Find where the given text appears and provide that cell's center as [X, Y] coordinate. 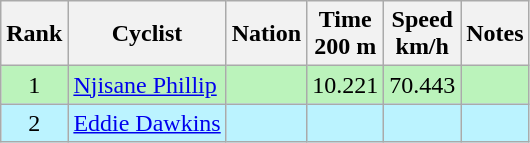
Eddie Dawkins [147, 123]
70.443 [422, 85]
Cyclist [147, 34]
Notes [495, 34]
2 [34, 123]
Speedkm/h [422, 34]
Time200 m [346, 34]
Njisane Phillip [147, 85]
Rank [34, 34]
10.221 [346, 85]
1 [34, 85]
Nation [266, 34]
